Find where the given text appears and provide that cell's center as [x, y] coordinate. 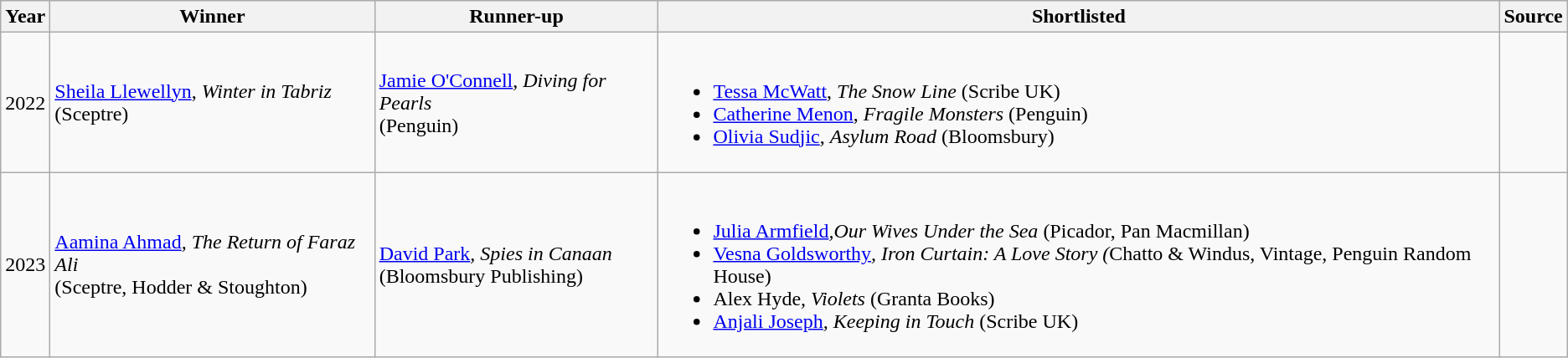
Source [1533, 17]
Tessa McWatt, The Snow Line (Scribe UK)Catherine Menon, Fragile Monsters (Penguin)Olivia Sudjic, Asylum Road (Bloomsbury) [1079, 102]
Winner [213, 17]
Shortlisted [1079, 17]
Year [25, 17]
2023 [25, 264]
Sheila Llewellyn, Winter in Tabriz(Sceptre) [213, 102]
2022 [25, 102]
Runner-up [516, 17]
Jamie O'Connell, Diving for Pearls(Penguin) [516, 102]
David Park, Spies in Canaan(Bloomsbury Publishing) [516, 264]
Aamina Ahmad, The Return of Faraz Ali(Sceptre, Hodder & Stoughton) [213, 264]
